Return (x, y) of the center of cell containing provided text 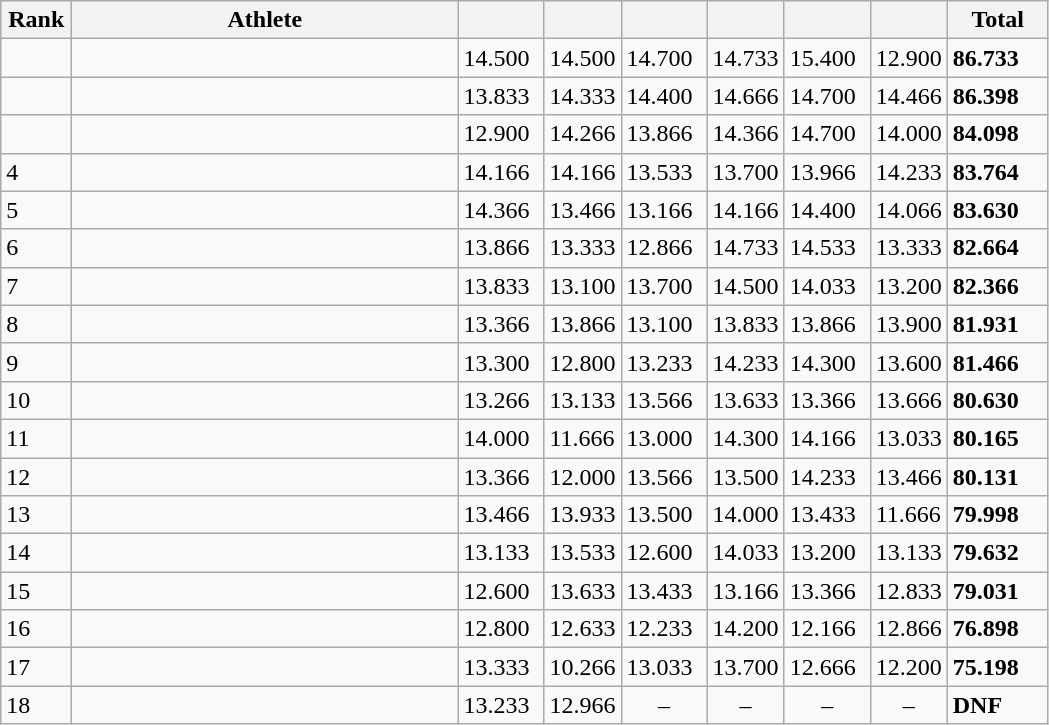
4 (36, 172)
12.633 (582, 629)
13 (36, 515)
86.398 (998, 96)
81.931 (998, 324)
Total (998, 20)
16 (36, 629)
10.266 (582, 667)
14 (36, 553)
5 (36, 210)
Rank (36, 20)
7 (36, 286)
82.366 (998, 286)
15 (36, 591)
13.300 (501, 362)
12.233 (664, 629)
14.266 (582, 134)
79.031 (998, 591)
13.000 (664, 438)
13.266 (501, 400)
76.898 (998, 629)
12.000 (582, 477)
12.200 (908, 667)
14.066 (908, 210)
9 (36, 362)
13.900 (908, 324)
79.632 (998, 553)
12.666 (827, 667)
84.098 (998, 134)
12.166 (827, 629)
11 (36, 438)
75.198 (998, 667)
17 (36, 667)
18 (36, 705)
81.466 (998, 362)
83.764 (998, 172)
82.664 (998, 248)
14.666 (746, 96)
83.630 (998, 210)
14.466 (908, 96)
13.966 (827, 172)
12.966 (582, 705)
14.533 (827, 248)
13.600 (908, 362)
Athlete (265, 20)
15.400 (827, 58)
80.165 (998, 438)
12 (36, 477)
10 (36, 400)
12.833 (908, 591)
86.733 (998, 58)
14.333 (582, 96)
14.200 (746, 629)
80.630 (998, 400)
79.998 (998, 515)
13.933 (582, 515)
13.666 (908, 400)
8 (36, 324)
DNF (998, 705)
80.131 (998, 477)
6 (36, 248)
